Return the [X, Y] coordinate for the center point of the cell that contains the specified text.  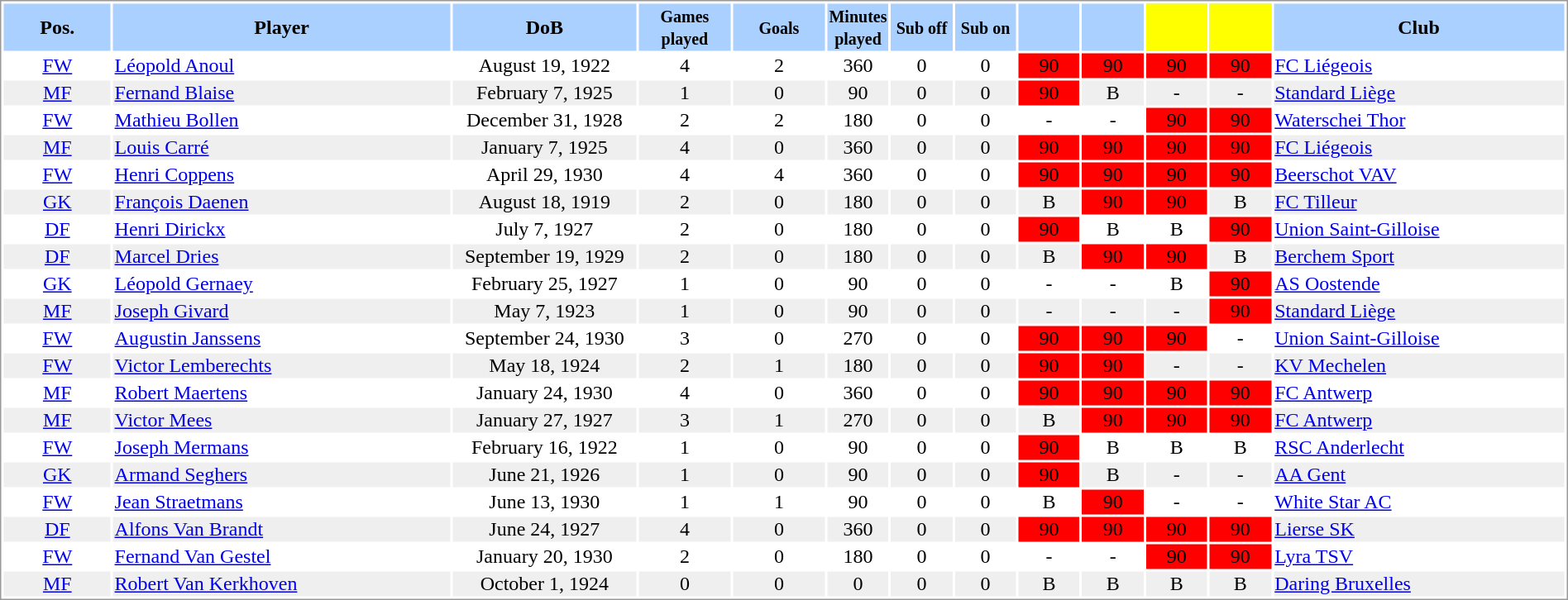
January 7, 1925 [544, 148]
Berchem Sport [1419, 257]
Jean Straetmans [281, 502]
May 7, 1923 [544, 312]
September 24, 1930 [544, 338]
December 31, 1928 [544, 120]
Player [281, 26]
Henri Dirickx [281, 229]
June 21, 1926 [544, 475]
Sub off [922, 26]
Alfons Van Brandt [281, 530]
August 19, 1922 [544, 65]
February 25, 1927 [544, 283]
February 16, 1922 [544, 447]
Marcel Dries [281, 257]
Sub on [986, 26]
April 29, 1930 [544, 174]
KV Mechelen [1419, 366]
June 13, 1930 [544, 502]
Robert Van Kerkhoven [281, 584]
Daring Bruxelles [1419, 584]
Joseph Givard [281, 312]
January 24, 1930 [544, 393]
July 7, 1927 [544, 229]
Beerschot VAV [1419, 174]
August 18, 1919 [544, 202]
Armand Seghers [281, 475]
Victor Lemberechts [281, 366]
Henri Coppens [281, 174]
January 27, 1927 [544, 421]
Goals [779, 26]
Léopold Gernaey [281, 283]
June 24, 1927 [544, 530]
Fernand Van Gestel [281, 556]
FC Tilleur [1419, 202]
Louis Carré [281, 148]
Minutesplayed [858, 26]
Pos. [57, 26]
September 19, 1929 [544, 257]
Augustin Janssens [281, 338]
RSC Anderlecht [1419, 447]
Mathieu Bollen [281, 120]
Robert Maertens [281, 393]
AS Oostende [1419, 283]
Waterschei Thor [1419, 120]
February 7, 1925 [544, 93]
Joseph Mermans [281, 447]
DoB [544, 26]
Club [1419, 26]
Gamesplayed [685, 26]
Victor Mees [281, 421]
Léopold Anoul [281, 65]
Lierse SK [1419, 530]
Lyra TSV [1419, 556]
François Daenen [281, 202]
Fernand Blaise [281, 93]
White Star AC [1419, 502]
May 18, 1924 [544, 366]
AA Gent [1419, 475]
January 20, 1930 [544, 556]
October 1, 1924 [544, 584]
